Provide the (x, y) coordinate of the cell's center where the given text is located.  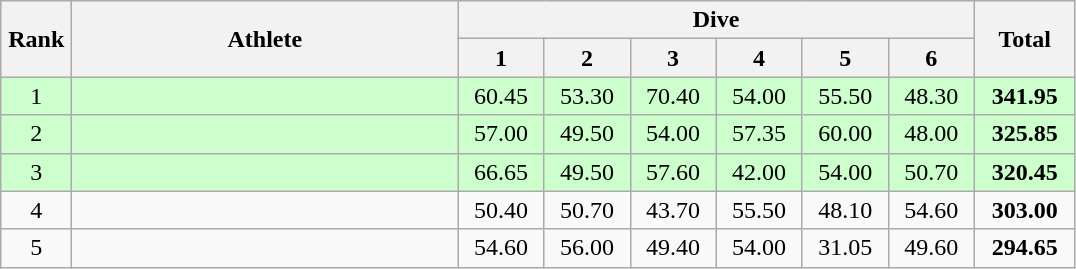
303.00 (1024, 210)
42.00 (759, 172)
Rank (36, 39)
57.35 (759, 134)
341.95 (1024, 96)
56.00 (587, 248)
43.70 (673, 210)
66.65 (501, 172)
294.65 (1024, 248)
48.10 (845, 210)
31.05 (845, 248)
Athlete (265, 39)
49.60 (931, 248)
60.00 (845, 134)
49.40 (673, 248)
Dive (716, 20)
60.45 (501, 96)
57.60 (673, 172)
325.85 (1024, 134)
48.00 (931, 134)
50.40 (501, 210)
53.30 (587, 96)
57.00 (501, 134)
6 (931, 58)
70.40 (673, 96)
48.30 (931, 96)
Total (1024, 39)
320.45 (1024, 172)
